Return (X, Y) of the center of cell containing provided text 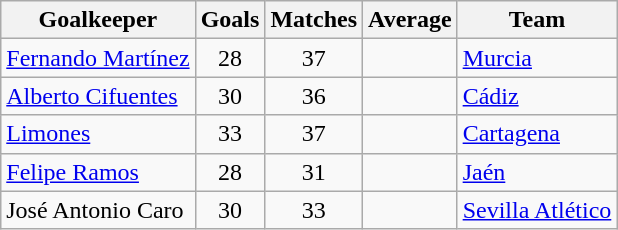
Limones (98, 134)
Felipe Ramos (98, 172)
Sevilla Atlético (537, 210)
Murcia (537, 58)
31 (314, 172)
Team (537, 20)
Goalkeeper (98, 20)
Cartagena (537, 134)
Matches (314, 20)
Fernando Martínez (98, 58)
José Antonio Caro (98, 210)
Alberto Cifuentes (98, 96)
Cádiz (537, 96)
Goals (230, 20)
36 (314, 96)
Jaén (537, 172)
Average (410, 20)
